Determine the (x, y) coordinate at the center of the cell enclosing the given text.  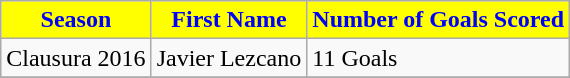
First Name (229, 20)
Javier Lezcano (229, 58)
Number of Goals Scored (438, 20)
11 Goals (438, 58)
Season (76, 20)
Clausura 2016 (76, 58)
